Detect which cell encompasses the target text, then output its (x, y) center coordinate. 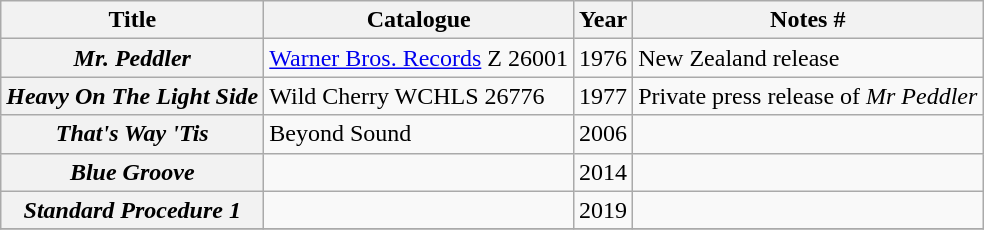
1977 (604, 96)
1976 (604, 58)
Private press release of Mr Peddler (808, 96)
Standard Procedure 1 (132, 210)
2006 (604, 134)
Warner Bros. Records Z 26001 (419, 58)
That's Way 'Tis (132, 134)
Wild Cherry WCHLS 26776 (419, 96)
2014 (604, 172)
Heavy On The Light Side (132, 96)
Beyond Sound (419, 134)
Catalogue (419, 20)
Title (132, 20)
Year (604, 20)
2019 (604, 210)
New Zealand release (808, 58)
Mr. Peddler (132, 58)
Notes # (808, 20)
Blue Groove (132, 172)
